From the cell containing the given text, extract its center point as [X, Y] coordinate. 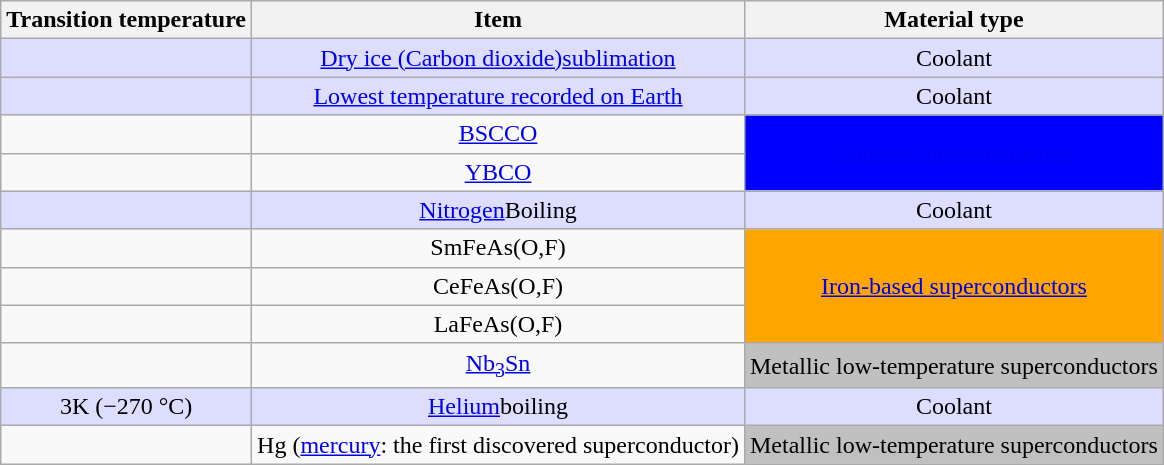
Cuprate superconductors [954, 153]
3K (−270 °C) [126, 407]
Lowest temperature recorded on Earth [498, 96]
Hg (mercury: the first discovered superconductor) [498, 445]
Dry ice (Carbon dioxide)sublimation [498, 58]
Transition temperature [126, 20]
LaFeAs(O,F) [498, 324]
Nb3Sn [498, 365]
BSCCO [498, 134]
SmFeAs(O,F) [498, 248]
CeFeAs(O,F) [498, 286]
Material type [954, 20]
Iron-based superconductors [954, 286]
NitrogenBoiling [498, 210]
Heliumboiling [498, 407]
Item [498, 20]
YBCO [498, 172]
